Extract the [x, y] coordinate from the center of the cell holding the provided text.  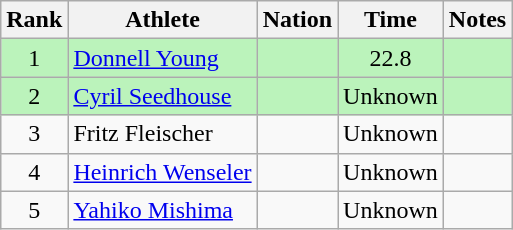
Cyril Seedhouse [162, 96]
Nation [297, 20]
Donnell Young [162, 58]
Fritz Fleischer [162, 134]
4 [34, 172]
Yahiko Mishima [162, 210]
3 [34, 134]
Time [391, 20]
5 [34, 210]
22.8 [391, 58]
1 [34, 58]
Rank [34, 20]
Notes [477, 20]
Athlete [162, 20]
Heinrich Wenseler [162, 172]
2 [34, 96]
